Capture the cell that displays the provided text and extract its (x, y) central coordinate. 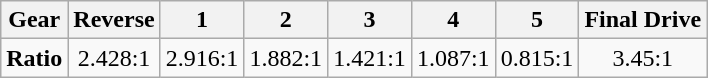
4 (453, 20)
3.45:1 (643, 58)
1.087:1 (453, 58)
Final Drive (643, 20)
1.882:1 (286, 58)
Ratio (34, 58)
1 (202, 20)
2.428:1 (114, 58)
1.421:1 (370, 58)
3 (370, 20)
2.916:1 (202, 58)
5 (537, 20)
Reverse (114, 20)
2 (286, 20)
Gear (34, 20)
0.815:1 (537, 58)
